For the text-containing cell, return its midpoint in [x, y] coordinate format. 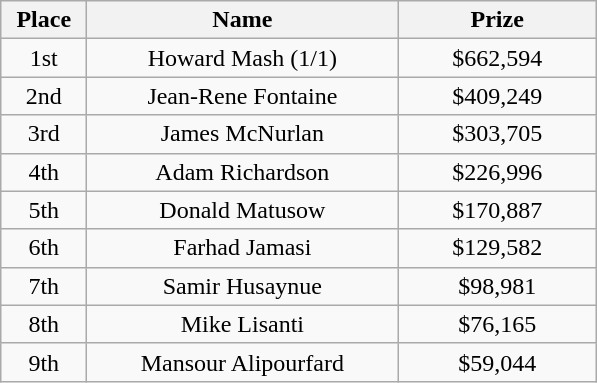
9th [44, 362]
Adam Richardson [242, 172]
4th [44, 172]
$170,887 [498, 210]
$662,594 [498, 58]
Place [44, 20]
$226,996 [498, 172]
Howard Mash (1/1) [242, 58]
8th [44, 324]
6th [44, 248]
Jean-Rene Fontaine [242, 96]
$59,044 [498, 362]
Donald Matusow [242, 210]
Prize [498, 20]
$303,705 [498, 134]
James McNurlan [242, 134]
5th [44, 210]
$98,981 [498, 286]
Farhad Jamasi [242, 248]
2nd [44, 96]
$409,249 [498, 96]
Name [242, 20]
$129,582 [498, 248]
3rd [44, 134]
Mansour Alipourfard [242, 362]
Mike Lisanti [242, 324]
1st [44, 58]
$76,165 [498, 324]
Samir Husaynue [242, 286]
7th [44, 286]
